Identify which cell holds the provided text, then report its (X, Y) central coordinate. 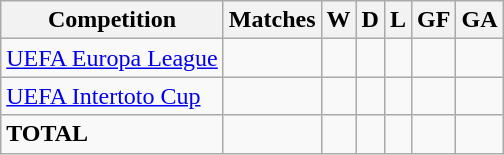
Competition (112, 20)
TOTAL (112, 134)
Matches (272, 20)
UEFA Intertoto Cup (112, 96)
L (398, 20)
GA (480, 20)
GF (434, 20)
UEFA Europa League (112, 58)
W (338, 20)
D (370, 20)
